Extract the [x, y] coordinate from the center of the cell holding the provided text.  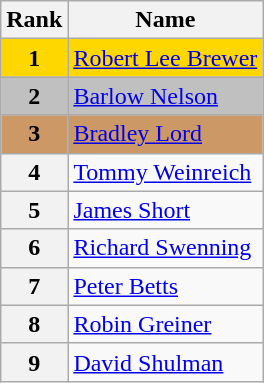
7 [34, 286]
Bradley Lord [166, 134]
Peter Betts [166, 286]
James Short [166, 210]
2 [34, 96]
Richard Swenning [166, 248]
3 [34, 134]
Robin Greiner [166, 324]
Barlow Nelson [166, 96]
4 [34, 172]
5 [34, 210]
Rank [34, 20]
9 [34, 362]
David Shulman [166, 362]
8 [34, 324]
6 [34, 248]
Name [166, 20]
Tommy Weinreich [166, 172]
1 [34, 58]
Robert Lee Brewer [166, 58]
